Pinpoint the cell where the given text exists, returning its (X, Y) midpoint coordinate. 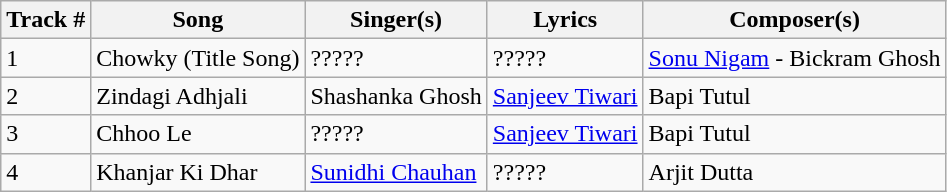
Song (198, 20)
Composer(s) (794, 20)
Lyrics (565, 20)
1 (46, 58)
4 (46, 172)
Sonu Nigam - Bickram Ghosh (794, 58)
Khanjar Ki Dhar (198, 172)
Zindagi Adhjali (198, 96)
Arjit Dutta (794, 172)
Chowky (Title Song) (198, 58)
Singer(s) (396, 20)
3 (46, 134)
Chhoo Le (198, 134)
Track # (46, 20)
Shashanka Ghosh (396, 96)
2 (46, 96)
Sunidhi Chauhan (396, 172)
